Return [X, Y] of the center of cell containing provided text 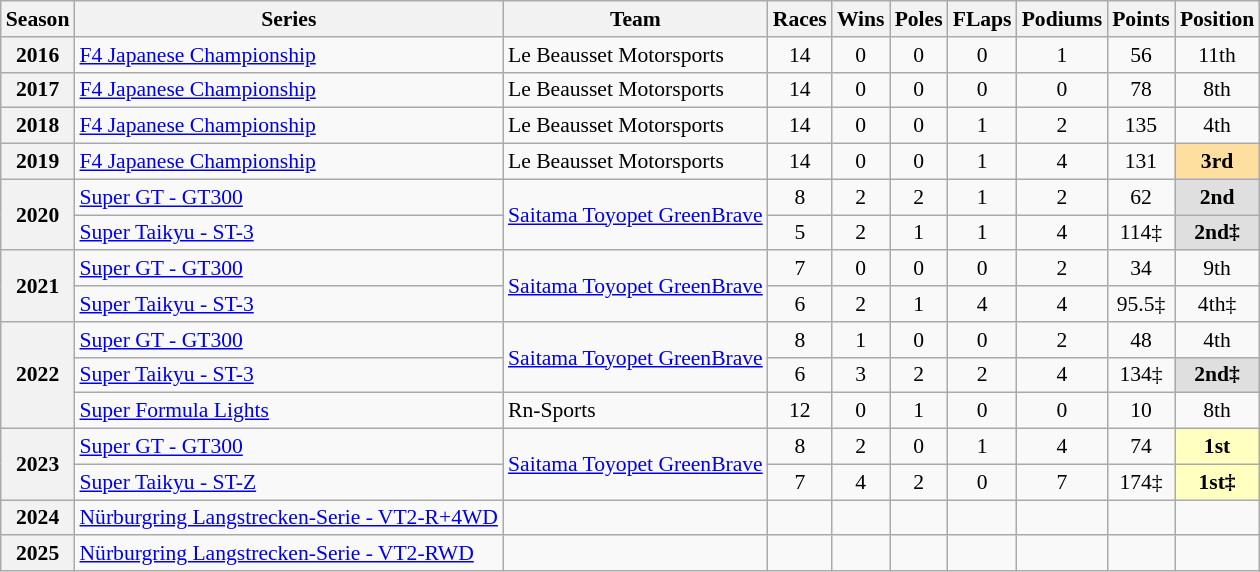
95.5‡ [1141, 304]
10 [1141, 411]
Nürburgring Langstrecken-Serie - VT2-RWD [288, 554]
Podiums [1062, 19]
Position [1217, 19]
Season [38, 19]
174‡ [1141, 482]
5 [800, 233]
Wins [861, 19]
56 [1141, 55]
4th‡ [1217, 304]
1st‡ [1217, 482]
2022 [38, 376]
2016 [38, 55]
Rn-Sports [636, 411]
FLaps [982, 19]
12 [800, 411]
Poles [919, 19]
62 [1141, 197]
9th [1217, 269]
Points [1141, 19]
11th [1217, 55]
Super Formula Lights [288, 411]
Races [800, 19]
135 [1141, 126]
134‡ [1141, 375]
Team [636, 19]
2023 [38, 464]
Series [288, 19]
74 [1141, 447]
Super Taikyu - ST-Z [288, 482]
2021 [38, 286]
2nd [1217, 197]
48 [1141, 340]
Nürburgring Langstrecken-Serie - VT2-R+4WD [288, 518]
2020 [38, 214]
2017 [38, 90]
131 [1141, 162]
2025 [38, 554]
2018 [38, 126]
3 [861, 375]
2019 [38, 162]
114‡ [1141, 233]
34 [1141, 269]
1st [1217, 447]
2024 [38, 518]
3rd [1217, 162]
78 [1141, 90]
